Return the (x, y) coordinate for the center point of the cell that contains the specified text.  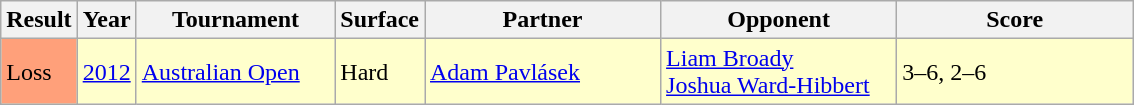
2012 (106, 72)
Surface (380, 20)
Loss (39, 72)
Result (39, 20)
Opponent (779, 20)
Hard (380, 72)
Australian Open (236, 72)
Adam Pavlásek (542, 72)
3–6, 2–6 (1015, 72)
Tournament (236, 20)
Liam Broady Joshua Ward-Hibbert (779, 72)
Score (1015, 20)
Year (106, 20)
Partner (542, 20)
